For the text-containing cell, return its midpoint in (x, y) coordinate format. 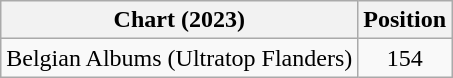
154 (405, 58)
Position (405, 20)
Belgian Albums (Ultratop Flanders) (180, 58)
Chart (2023) (180, 20)
